Detect which cell encompasses the target text, then output its [x, y] center coordinate. 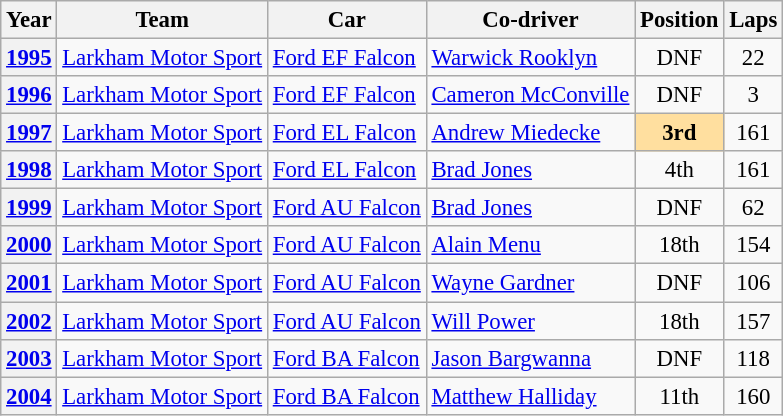
3rd [680, 133]
Matthew Halliday [530, 396]
1997 [29, 133]
1998 [29, 170]
11th [680, 396]
1999 [29, 208]
22 [754, 58]
Team [162, 20]
Andrew Miedecke [530, 133]
154 [754, 245]
Jason Bargwanna [530, 358]
1995 [29, 58]
2002 [29, 321]
Cameron McConville [530, 95]
118 [754, 358]
3 [754, 95]
106 [754, 283]
2003 [29, 358]
1996 [29, 95]
160 [754, 396]
2001 [29, 283]
4th [680, 170]
Alain Menu [530, 245]
Laps [754, 20]
Car [346, 20]
2000 [29, 245]
Will Power [530, 321]
2004 [29, 396]
Wayne Gardner [530, 283]
157 [754, 321]
Year [29, 20]
Position [680, 20]
Warwick Rooklyn [530, 58]
62 [754, 208]
Co-driver [530, 20]
